Scan for the cell matching the given text and deliver its [x, y] coordinate at center. 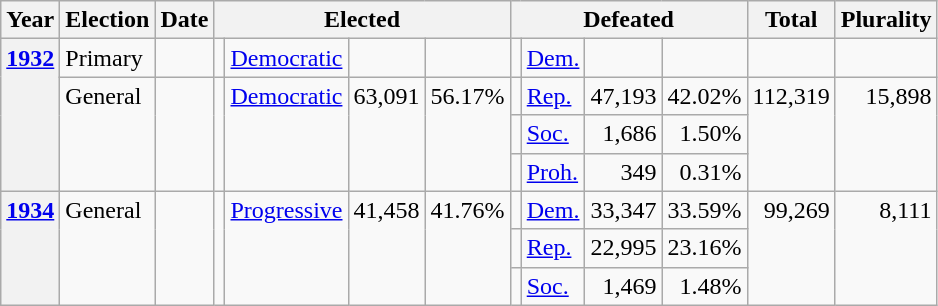
Elected [362, 20]
1934 [30, 248]
Plurality [886, 20]
Year [30, 20]
56.17% [468, 134]
1932 [30, 115]
1.50% [704, 134]
1,686 [624, 134]
41,458 [386, 248]
Progressive [286, 248]
47,193 [624, 96]
33.59% [704, 210]
1,469 [624, 286]
112,319 [791, 134]
23.16% [704, 248]
Defeated [628, 20]
41.76% [468, 248]
33,347 [624, 210]
Date [184, 20]
349 [624, 172]
63,091 [386, 134]
Primary [108, 58]
0.31% [704, 172]
15,898 [886, 134]
Total [791, 20]
1.48% [704, 286]
Election [108, 20]
99,269 [791, 248]
42.02% [704, 96]
Proh. [553, 172]
8,111 [886, 248]
22,995 [624, 248]
